Scan for the cell matching the given text and deliver its (x, y) coordinate at center. 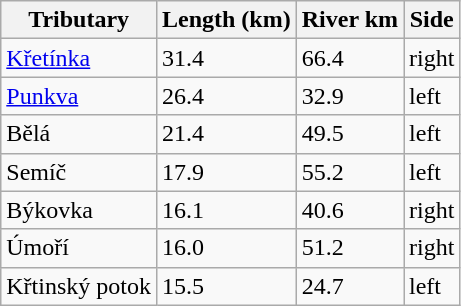
49.5 (350, 134)
Křtinský potok (79, 286)
32.9 (350, 96)
Side (432, 20)
16.0 (226, 248)
Úmoří (79, 248)
River km (350, 20)
Bělá (79, 134)
Tributary (79, 20)
15.5 (226, 286)
Punkva (79, 96)
26.4 (226, 96)
21.4 (226, 134)
66.4 (350, 58)
31.4 (226, 58)
40.6 (350, 210)
16.1 (226, 210)
Křetínka (79, 58)
Semíč (79, 172)
51.2 (350, 248)
Length (km) (226, 20)
17.9 (226, 172)
55.2 (350, 172)
24.7 (350, 286)
Býkovka (79, 210)
